Return the [X, Y] coordinate for the center point of the cell that contains the specified text.  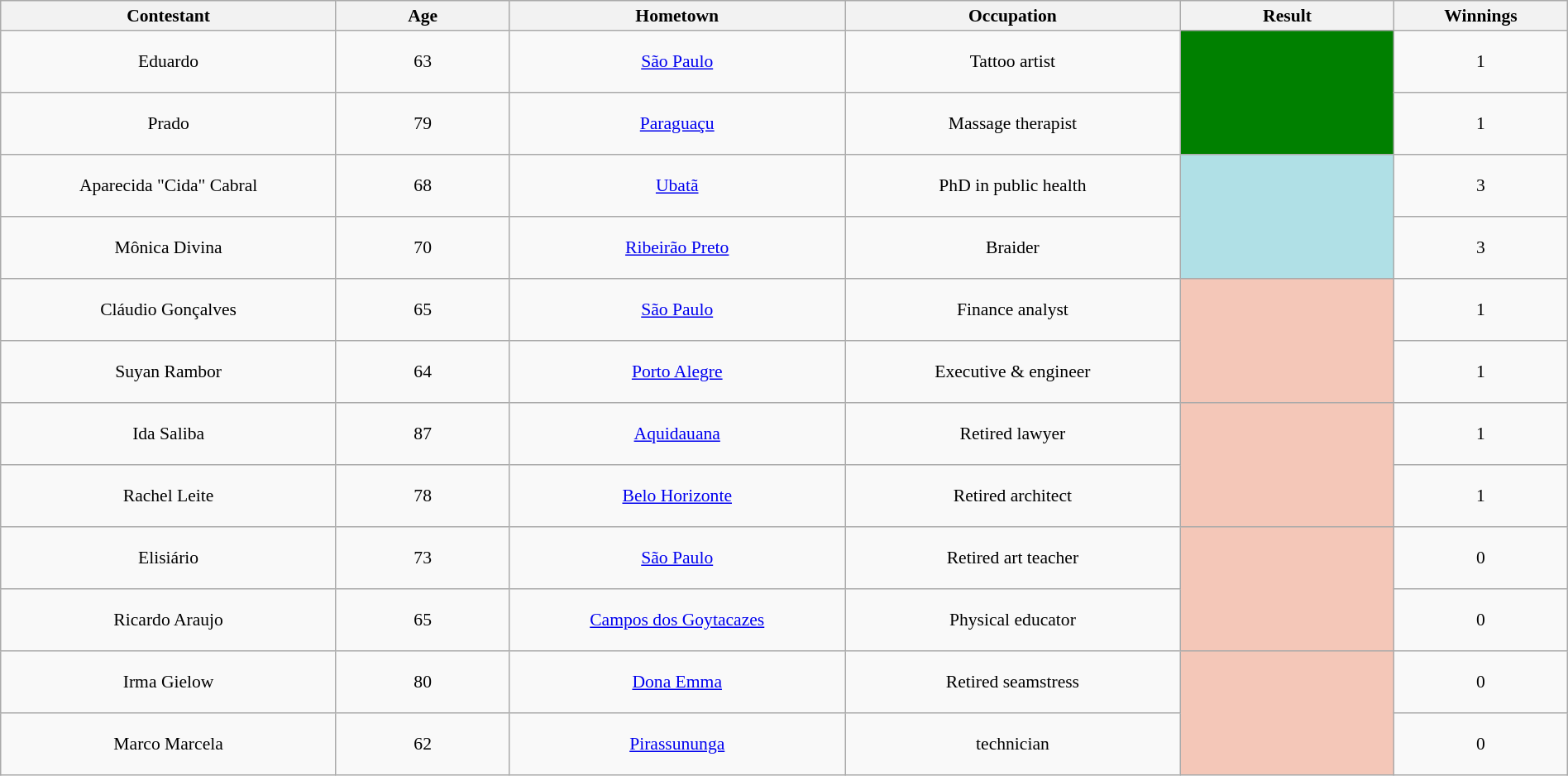
Paraguaçu [677, 124]
Pirassununga [677, 745]
Physical educator [1013, 620]
Retired lawyer [1013, 434]
64 [422, 372]
Campos dos Goytacazes [677, 620]
Contestant [169, 16]
Rachel Leite [169, 496]
Retired art teacher [1013, 558]
73 [422, 558]
Porto Alegre [677, 372]
technician [1013, 745]
PhD in public health [1013, 185]
Occupation [1013, 16]
78 [422, 496]
Retired architect [1013, 496]
Ubatã [677, 185]
Retired seamstress [1013, 682]
63 [422, 61]
Cláudio Gonçalves [169, 309]
Finance analyst [1013, 309]
79 [422, 124]
Tattoo artist [1013, 61]
62 [422, 745]
Prado [169, 124]
Age [422, 16]
68 [422, 185]
Hometown [677, 16]
Irma Gielow [169, 682]
87 [422, 434]
Result [1287, 16]
Dona Emma [677, 682]
Ida Saliba [169, 434]
Elisiário [169, 558]
Suyan Rambor [169, 372]
70 [422, 248]
Winnings [1480, 16]
Marco Marcela [169, 745]
Executive & engineer [1013, 372]
80 [422, 682]
Massage therapist [1013, 124]
Belo Horizonte [677, 496]
Ricardo Araujo [169, 620]
Mônica Divina [169, 248]
Aquidauana [677, 434]
Ribeirão Preto [677, 248]
Braider [1013, 248]
Eduardo [169, 61]
Aparecida "Cida" Cabral [169, 185]
